Determine the (X, Y) coordinate at the center of the cell enclosing the given text.  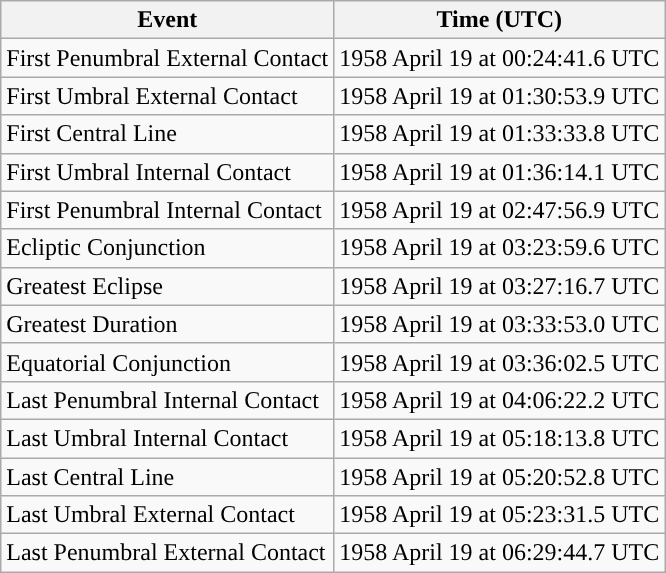
First Central Line (168, 134)
Time (UTC) (500, 20)
1958 April 19 at 05:20:52.8 UTC (500, 477)
1958 April 19 at 00:24:41.6 UTC (500, 58)
1958 April 19 at 01:30:53.9 UTC (500, 96)
First Penumbral External Contact (168, 58)
1958 April 19 at 01:36:14.1 UTC (500, 172)
1958 April 19 at 04:06:22.2 UTC (500, 400)
Last Umbral External Contact (168, 515)
Event (168, 20)
Last Penumbral External Contact (168, 553)
Last Penumbral Internal Contact (168, 400)
Equatorial Conjunction (168, 362)
First Penumbral Internal Contact (168, 210)
1958 April 19 at 06:29:44.7 UTC (500, 553)
Ecliptic Conjunction (168, 248)
1958 April 19 at 03:23:59.6 UTC (500, 248)
First Umbral External Contact (168, 96)
First Umbral Internal Contact (168, 172)
1958 April 19 at 01:33:33.8 UTC (500, 134)
1958 April 19 at 05:18:13.8 UTC (500, 438)
1958 April 19 at 02:47:56.9 UTC (500, 210)
1958 April 19 at 03:33:53.0 UTC (500, 324)
Greatest Duration (168, 324)
Last Central Line (168, 477)
Last Umbral Internal Contact (168, 438)
1958 April 19 at 03:36:02.5 UTC (500, 362)
1958 April 19 at 03:27:16.7 UTC (500, 286)
1958 April 19 at 05:23:31.5 UTC (500, 515)
Greatest Eclipse (168, 286)
